Scan for the cell matching the given text and deliver its (X, Y) coordinate at center. 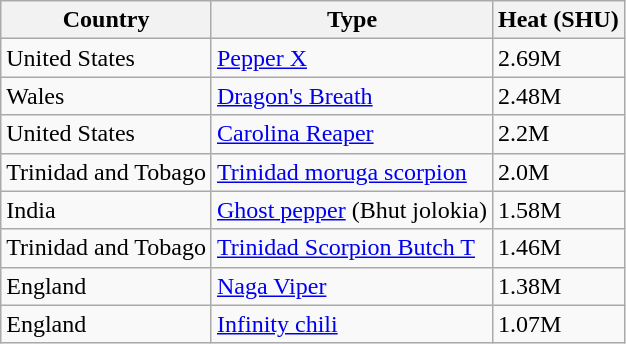
Ghost pepper (Bhut jolokia) (352, 210)
Carolina Reaper (352, 134)
1.46M (559, 248)
Trinidad moruga scorpion (352, 172)
1.58M (559, 210)
Infinity chili (352, 324)
Pepper X (352, 58)
2.2M (559, 134)
1.38M (559, 286)
2.69M (559, 58)
2.48M (559, 96)
India (106, 210)
Wales (106, 96)
Country (106, 20)
Trinidad Scorpion Butch T (352, 248)
2.0M (559, 172)
Type (352, 20)
Naga Viper (352, 286)
Dragon's Breath (352, 96)
1.07M (559, 324)
Heat (SHU) (559, 20)
